Determine the [x, y] coordinate at the center of the cell enclosing the given text.  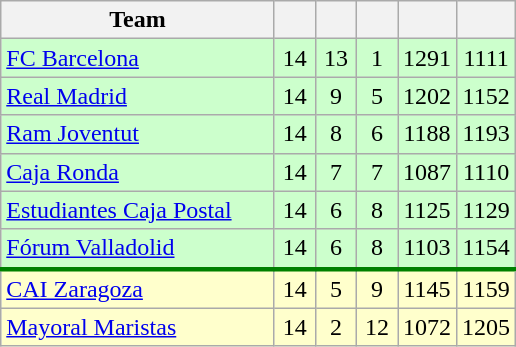
1202 [428, 96]
1152 [486, 96]
1154 [486, 249]
1159 [486, 289]
FC Barcelona [138, 58]
1205 [486, 327]
Ram Joventut [138, 134]
1087 [428, 172]
1 [376, 58]
13 [336, 58]
Mayoral Maristas [138, 327]
2 [336, 327]
1129 [486, 210]
1125 [428, 210]
1072 [428, 327]
CAI Zaragoza [138, 289]
Fórum Valladolid [138, 249]
Real Madrid [138, 96]
Estudiantes Caja Postal [138, 210]
1111 [486, 58]
1103 [428, 249]
Team [138, 20]
Caja Ronda [138, 172]
1188 [428, 134]
12 [376, 327]
1110 [486, 172]
1193 [486, 134]
1291 [428, 58]
1145 [428, 289]
